Return the [X, Y] coordinate for the center point of the cell that contains the specified text.  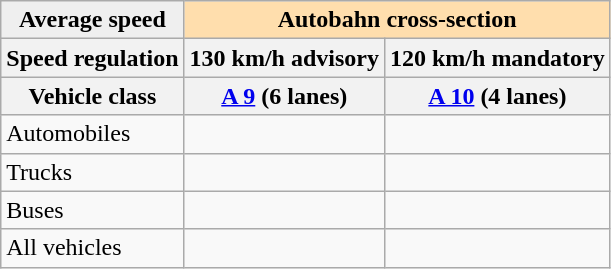
Trucks [92, 172]
Average speed [92, 20]
Speed regulation [92, 58]
130 km/h advisory [284, 58]
A 9 (6 lanes) [284, 96]
120 km/h mandatory [497, 58]
Vehicle class [92, 96]
A 10 (4 lanes) [497, 96]
All vehicles [92, 248]
Autobahn cross-section [397, 20]
Buses [92, 210]
Automobiles [92, 134]
